Search for the cell housing the specified text and yield its [X, Y] center coordinate. 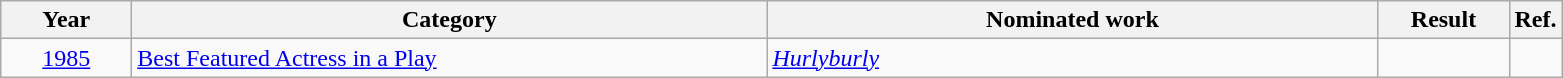
Year [66, 20]
Nominated work [1072, 20]
Hurlyburly [1072, 58]
Ref. [1536, 20]
Best Featured Actress in a Play [450, 58]
1985 [66, 58]
Category [450, 20]
Result [1444, 20]
